Pinpoint the cell where the given text exists, returning its [X, Y] midpoint coordinate. 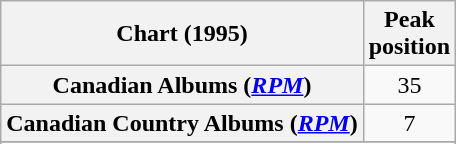
Chart (1995) [182, 34]
Canadian Albums (RPM) [182, 85]
Peakposition [409, 34]
Canadian Country Albums (RPM) [182, 123]
7 [409, 123]
35 [409, 85]
